Find where the given text appears and provide that cell's center as (X, Y) coordinate. 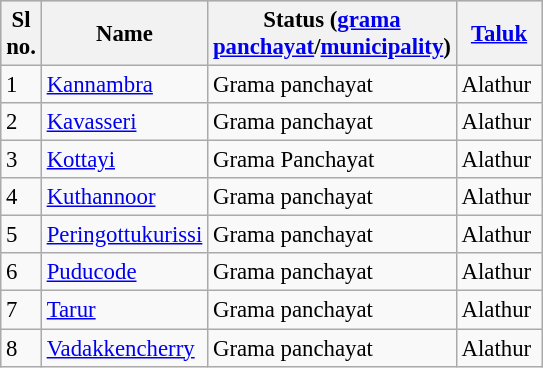
7 (22, 310)
4 (22, 197)
3 (22, 160)
Peringottukurissi (124, 235)
Kuthannoor (124, 197)
5 (22, 235)
Kottayi (124, 160)
Kannambra (124, 85)
Sl no. (22, 34)
Status (grama panchayat/municipality) (332, 34)
Grama Panchayat (332, 160)
Kavasseri (124, 122)
Puducode (124, 273)
Vadakkencherry (124, 348)
8 (22, 348)
Tarur (124, 310)
2 (22, 122)
Taluk (499, 34)
1 (22, 85)
Name (124, 34)
6 (22, 273)
